From the cell containing the given text, extract its center point as (x, y) coordinate. 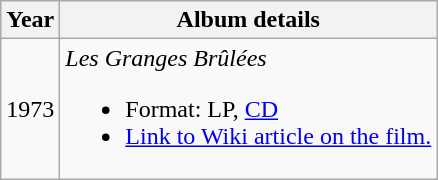
1973 (30, 109)
Album details (248, 20)
Year (30, 20)
Les Granges BrûléesFormat: LP, CDLink to Wiki article on the film. (248, 109)
